Return (X, Y) of the center of cell containing provided text 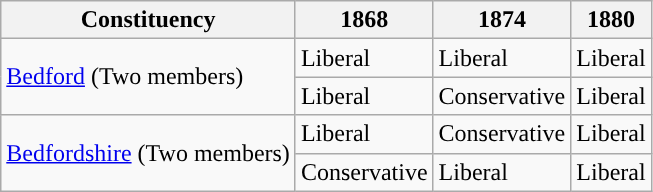
1880 (611, 20)
Bedfordshire (Two members) (148, 153)
1874 (502, 20)
Constituency (148, 20)
1868 (364, 20)
Bedford (Two members) (148, 77)
